Determine the (X, Y) coordinate at the center of the cell enclosing the given text.  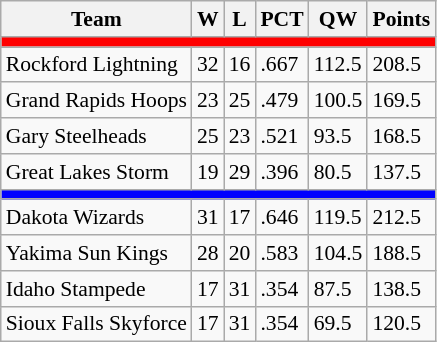
.521 (282, 136)
19 (208, 172)
Yakima Sun Kings (96, 253)
Gary Steelheads (96, 136)
28 (208, 253)
208.5 (401, 65)
Points (401, 19)
Great Lakes Storm (96, 172)
.667 (282, 65)
168.5 (401, 136)
120.5 (401, 324)
Team (96, 19)
L (240, 19)
112.5 (338, 65)
QW (338, 19)
32 (208, 65)
.479 (282, 101)
20 (240, 253)
212.5 (401, 218)
.396 (282, 172)
16 (240, 65)
Grand Rapids Hoops (96, 101)
Dakota Wizards (96, 218)
119.5 (338, 218)
87.5 (338, 289)
69.5 (338, 324)
138.5 (401, 289)
Idaho Stampede (96, 289)
29 (240, 172)
93.5 (338, 136)
100.5 (338, 101)
.646 (282, 218)
Sioux Falls Skyforce (96, 324)
Rockford Lightning (96, 65)
.583 (282, 253)
104.5 (338, 253)
PCT (282, 19)
W (208, 19)
80.5 (338, 172)
169.5 (401, 101)
188.5 (401, 253)
137.5 (401, 172)
